Output the (x, y) coordinate of the center of the cell containing the given text.  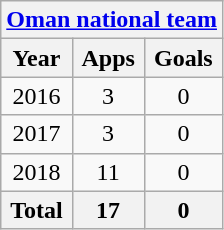
Goals (183, 58)
2016 (36, 96)
Apps (108, 58)
Oman national team (112, 20)
Total (36, 210)
2018 (36, 172)
17 (108, 210)
Year (36, 58)
2017 (36, 134)
11 (108, 172)
